Output the (x, y) coordinate of the center of the cell containing the given text.  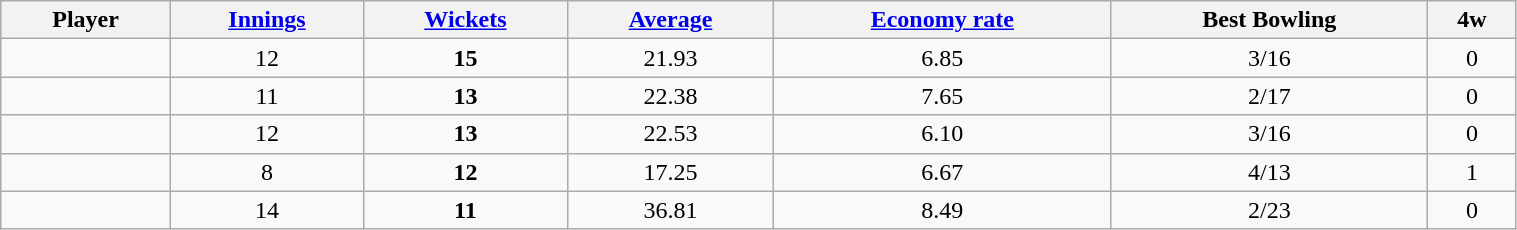
2/17 (1270, 96)
36.81 (670, 210)
Wickets (466, 20)
21.93 (670, 58)
6.85 (942, 58)
7.65 (942, 96)
8.49 (942, 210)
4/13 (1270, 172)
Economy rate (942, 20)
2/23 (1270, 210)
22.53 (670, 134)
Best Bowling (1270, 20)
6.10 (942, 134)
8 (266, 172)
14 (266, 210)
Average (670, 20)
4w (1472, 20)
17.25 (670, 172)
Innings (266, 20)
6.67 (942, 172)
22.38 (670, 96)
1 (1472, 172)
15 (466, 58)
Player (86, 20)
